Determine the (x, y) coordinate at the center of the cell enclosing the given text.  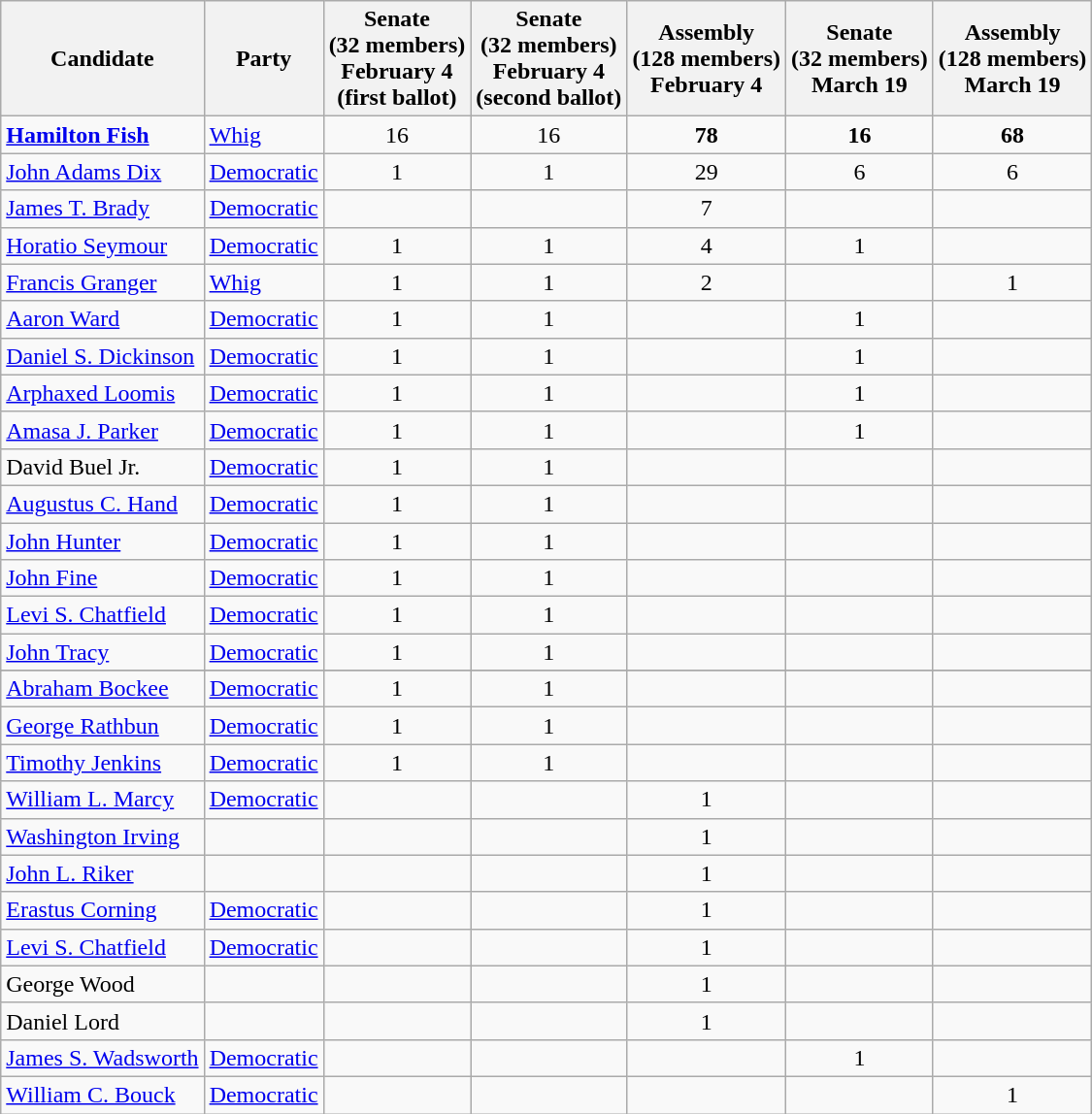
Augustus C. Hand (103, 504)
Washington Irving (103, 836)
Daniel Lord (103, 1021)
Horatio Seymour (103, 246)
Party (264, 58)
John L. Riker (103, 873)
George Wood (103, 984)
Candidate (103, 58)
29 (707, 172)
Francis Granger (103, 282)
Timothy Jenkins (103, 763)
David Buel Jr. (103, 467)
Hamilton Fish (103, 135)
Senate(32 members)February 4(second ballot) (549, 58)
John Hunter (103, 541)
William C. Bouck (103, 1095)
John Tracy (103, 652)
4 (707, 246)
2 (707, 282)
Abraham Bockee (103, 689)
Senate(32 members)February 4(first ballot) (397, 58)
George Rathbun (103, 726)
78 (707, 135)
James S. Wadsworth (103, 1058)
Assembly(128 members)March 19 (1012, 58)
Amasa J. Parker (103, 430)
68 (1012, 135)
Daniel S. Dickinson (103, 356)
John Adams Dix (103, 172)
John Fine (103, 578)
Aaron Ward (103, 319)
Erastus Corning (103, 910)
7 (707, 209)
William L. Marcy (103, 800)
Assembly(128 members)February 4 (707, 58)
Senate(32 members)March 19 (860, 58)
James T. Brady (103, 209)
Arphaxed Loomis (103, 393)
